From the cell containing the given text, extract its center point as (x, y) coordinate. 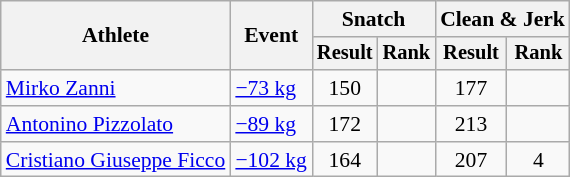
−89 kg (271, 124)
172 (345, 124)
Antonino Pizzolato (116, 124)
Snatch (374, 19)
Mirko Zanni (116, 88)
Event (271, 36)
Athlete (116, 36)
177 (471, 88)
150 (345, 88)
Clean & Jerk (502, 19)
−73 kg (271, 88)
213 (471, 124)
